From the cell containing the given text, extract its center point as (X, Y) coordinate. 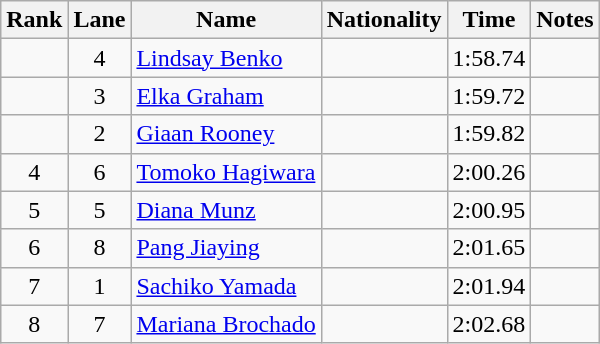
1:58.74 (489, 58)
Giaan Rooney (226, 134)
Mariana Brochado (226, 324)
2:02.68 (489, 324)
Name (226, 20)
Rank (34, 20)
2:00.95 (489, 210)
Time (489, 20)
Lane (100, 20)
Pang Jiaying (226, 248)
2:01.65 (489, 248)
2:00.26 (489, 172)
3 (100, 96)
Diana Munz (226, 210)
Notes (565, 20)
2:01.94 (489, 286)
1 (100, 286)
Elka Graham (226, 96)
Tomoko Hagiwara (226, 172)
Sachiko Yamada (226, 286)
Nationality (384, 20)
1:59.72 (489, 96)
1:59.82 (489, 134)
Lindsay Benko (226, 58)
2 (100, 134)
